Find where the given text appears and provide that cell's center as [x, y] coordinate. 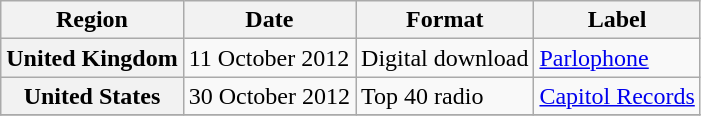
Label [617, 20]
Digital download [445, 58]
Format [445, 20]
Capitol Records [617, 96]
30 October 2012 [269, 96]
United States [92, 96]
Region [92, 20]
Top 40 radio [445, 96]
Date [269, 20]
11 October 2012 [269, 58]
Parlophone [617, 58]
United Kingdom [92, 58]
